Capture the cell that displays the provided text and extract its (X, Y) central coordinate. 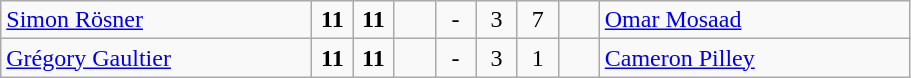
7 (538, 20)
Omar Mosaad (754, 20)
Cameron Pilley (754, 58)
Grégory Gaultier (156, 58)
Simon Rösner (156, 20)
1 (538, 58)
